Extract the (x, y) coordinate from the center of the cell holding the provided text.  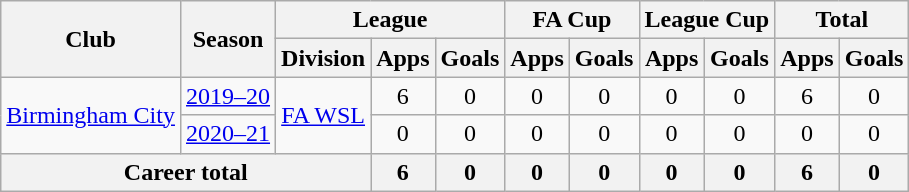
Division (324, 58)
Total (842, 20)
League (390, 20)
Career total (186, 172)
League Cup (707, 20)
2019–20 (228, 96)
Club (91, 39)
Season (228, 39)
FA Cup (572, 20)
Birmingham City (91, 115)
2020–21 (228, 134)
FA WSL (324, 115)
